Search for the cell housing the specified text and yield its [x, y] center coordinate. 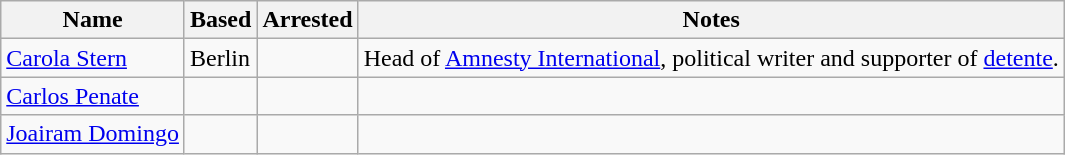
Based [220, 20]
Joairam Domingo [93, 134]
Head of Amnesty International, political writer and supporter of detente. [711, 58]
Name [93, 20]
Carlos Penate [93, 96]
Carola Stern [93, 58]
Notes [711, 20]
Arrested [308, 20]
Berlin [220, 58]
